Extract the (x, y) coordinate from the center of the cell holding the provided text.  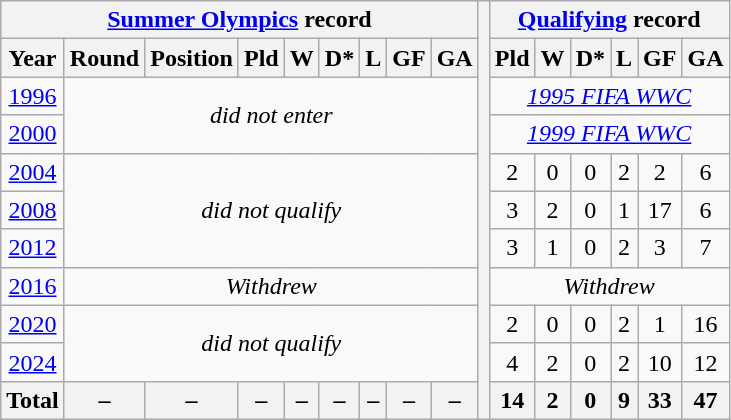
did not enter (271, 115)
12 (706, 362)
9 (624, 400)
7 (706, 248)
14 (512, 400)
4 (512, 362)
2024 (33, 362)
Total (33, 400)
2008 (33, 210)
16 (706, 324)
1999 FIFA WWC (609, 134)
Round (104, 58)
1996 (33, 96)
2016 (33, 286)
2012 (33, 248)
2004 (33, 172)
47 (706, 400)
Qualifying record (609, 20)
1995 FIFA WWC (609, 96)
10 (660, 362)
17 (660, 210)
Summer Olympics record (240, 20)
2020 (33, 324)
Position (192, 58)
2000 (33, 134)
Year (33, 58)
33 (660, 400)
